Determine the (X, Y) coordinate at the center of the cell enclosing the given text.  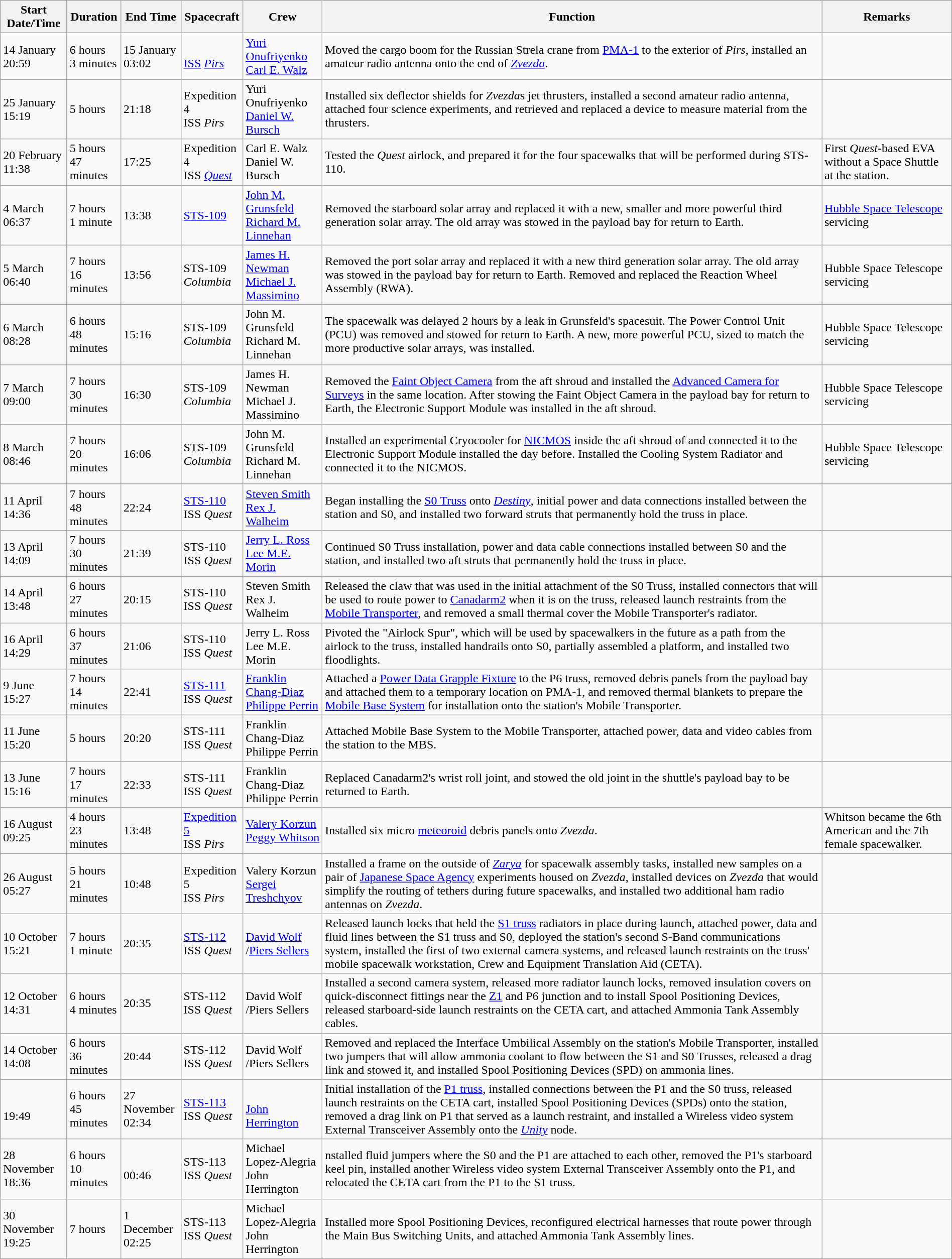
21:18 (151, 109)
9 June15:27 (34, 692)
STS-109 (212, 215)
10 October15:21 (34, 944)
Spacecraft (212, 17)
14 October14:08 (34, 1056)
27 November02:34 (151, 1109)
7 hours17 minutes (93, 785)
11 June15:20 (34, 738)
7 hours16 minutes (93, 275)
17:25 (151, 162)
7 March09:00 (34, 395)
Moved the cargo boom for the Russian Strela crane from PMA-1 to the exterior of Pirs, installed an amateur radio antenna onto the end of Zvezda. (572, 56)
15:16 (151, 334)
6 hours4 minutes (93, 1003)
6 March08:28 (34, 334)
7 hours48 minutes (93, 507)
First Quest-based EVA without a Space Shuttle at the station. (887, 162)
Valery KorzunSergei Treshchyov (283, 884)
7 hours (93, 1229)
13:38 (151, 215)
Expedition 4ISS Pirs (212, 109)
21:39 (151, 553)
Function (572, 17)
21:06 (151, 646)
13:56 (151, 275)
John Herrington (283, 1109)
22:41 (151, 692)
6 hours45 minutes (93, 1109)
12 October14:31 (34, 1003)
11 April14:36 (34, 507)
4 March06:37 (34, 215)
20:20 (151, 738)
Duration (93, 17)
End Time (151, 17)
Valery KorzunPeggy Whitson (283, 831)
Expedition 4ISS Quest (212, 162)
14 January20:59 (34, 56)
22:24 (151, 507)
Remarks (887, 17)
13 April14:09 (34, 553)
30 November19:25 (34, 1229)
1 December02:25 (151, 1229)
Tested the Quest airlock, and prepared it for the four spacewalks that will be performed during STS-110. (572, 162)
20 February11:38 (34, 162)
26 August05:27 (34, 884)
4 hours23 minutes (93, 831)
5 hours47 minutes (93, 162)
15 January03:02 (151, 56)
19:49 (34, 1109)
7 hours14 minutes (93, 692)
Whitson became the 6th American and the 7th female spacewalker. (887, 831)
16:06 (151, 454)
Replaced Canadarm2's wrist roll joint, and stowed the old joint in the shuttle's payload bay to be returned to Earth. (572, 785)
Carl E. WalzDaniel W. Bursch (283, 162)
6 hours48 minutes (93, 334)
20:44 (151, 1056)
8 March08:46 (34, 454)
Installed six micro meteoroid debris panels onto Zvezda. (572, 831)
16 April14:29 (34, 646)
25 January15:19 (34, 109)
Yuri OnufriyenkoCarl E. Walz (283, 56)
10:48 (151, 884)
00:46 (151, 1169)
6 hours3 minutes (93, 56)
Yuri OnufriyenkoDaniel W. Bursch (283, 109)
13:48 (151, 831)
5 hours21 minutes (93, 884)
13 June15:16 (34, 785)
ISS Pirs (212, 56)
6 hours36 minutes (93, 1056)
22:33 (151, 785)
Start Date/Time (34, 17)
16 August09:25 (34, 831)
6 hours37 minutes (93, 646)
28 November18:36 (34, 1169)
6 hours27 minutes (93, 599)
20:15 (151, 599)
5 March06:40 (34, 275)
7 hours20 minutes (93, 454)
16:30 (151, 395)
14 April13:48 (34, 599)
Attached Mobile Base System to the Mobile Transporter, attached power, data and video cables from the station to the MBS. (572, 738)
6 hours10 minutes (93, 1169)
Crew (283, 17)
